Determine the (x, y) coordinate at the center of the cell enclosing the given text.  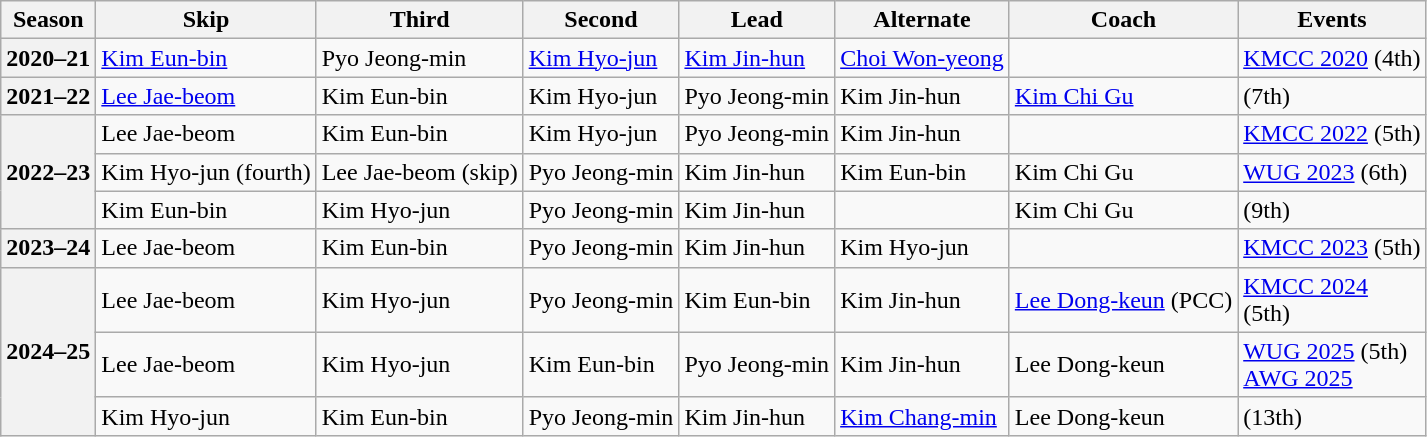
(9th) (1332, 210)
Alternate (922, 20)
2021–22 (48, 96)
Lee Dong-keun (PCC) (1123, 300)
Coach (1123, 20)
KMCC 2022 (5th) (1332, 134)
Choi Won-yeong (922, 58)
(7th) (1332, 96)
Events (1332, 20)
2024–25 (48, 351)
2022–23 (48, 172)
Third (420, 20)
WUG 2025 (5th)AWG 2025 (1332, 364)
KMCC 2020 (4th) (1332, 58)
KMCC 2023 (5th) (1332, 248)
WUG 2023 (6th) (1332, 172)
KMCC 2024 (5th) (1332, 300)
Kim Hyo-jun (fourth) (206, 172)
Second (601, 20)
Kim Chang-min (922, 416)
2020–21 (48, 58)
Season (48, 20)
Lead (757, 20)
(13th) (1332, 416)
2023–24 (48, 248)
Skip (206, 20)
Lee Jae-beom (skip) (420, 172)
